Search for the cell housing the specified text and yield its [X, Y] center coordinate. 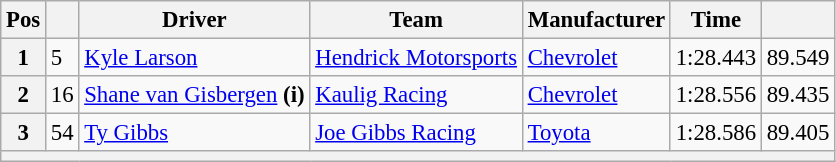
16 [62, 95]
Joe Gibbs Racing [416, 133]
Ty Gibbs [194, 133]
Hendrick Motorsports [416, 58]
89.405 [798, 133]
Driver [194, 20]
Time [716, 20]
Kyle Larson [194, 58]
Pos [24, 20]
1 [24, 58]
3 [24, 133]
1:28.586 [716, 133]
54 [62, 133]
Shane van Gisbergen (i) [194, 95]
89.435 [798, 95]
Manufacturer [596, 20]
1:28.556 [716, 95]
2 [24, 95]
5 [62, 58]
1:28.443 [716, 58]
Kaulig Racing [416, 95]
Team [416, 20]
89.549 [798, 58]
Toyota [596, 133]
